Determine the [X, Y] coordinate at the center of the cell enclosing the given text.  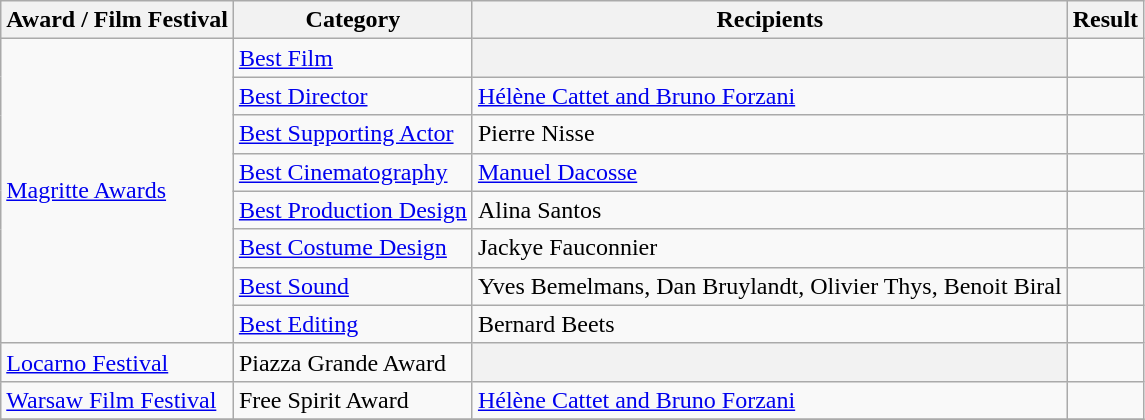
Best Film [352, 58]
Warsaw Film Festival [118, 400]
Manuel Dacosse [770, 172]
Free Spirit Award [352, 400]
Best Sound [352, 286]
Yves Bemelmans, Dan Bruylandt, Olivier Thys, Benoit Biral [770, 286]
Award / Film Festival [118, 20]
Best Cinematography [352, 172]
Bernard Beets [770, 324]
Locarno Festival [118, 362]
Result [1105, 20]
Magritte Awards [118, 191]
Best Costume Design [352, 248]
Category [352, 20]
Best Editing [352, 324]
Best Director [352, 96]
Alina Santos [770, 210]
Pierre Nisse [770, 134]
Best Production Design [352, 210]
Recipients [770, 20]
Piazza Grande Award [352, 362]
Best Supporting Actor [352, 134]
Jackye Fauconnier [770, 248]
